Locate the cell with the specified text and output its [x, y] center coordinate. 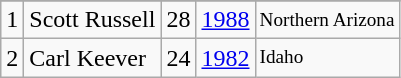
2 [12, 58]
1 [12, 20]
Northern Arizona [327, 20]
1988 [226, 20]
Idaho [327, 58]
1982 [226, 58]
24 [178, 58]
Carl Keever [92, 58]
Scott Russell [92, 20]
28 [178, 20]
